Detect which cell encompasses the target text, then output its [X, Y] center coordinate. 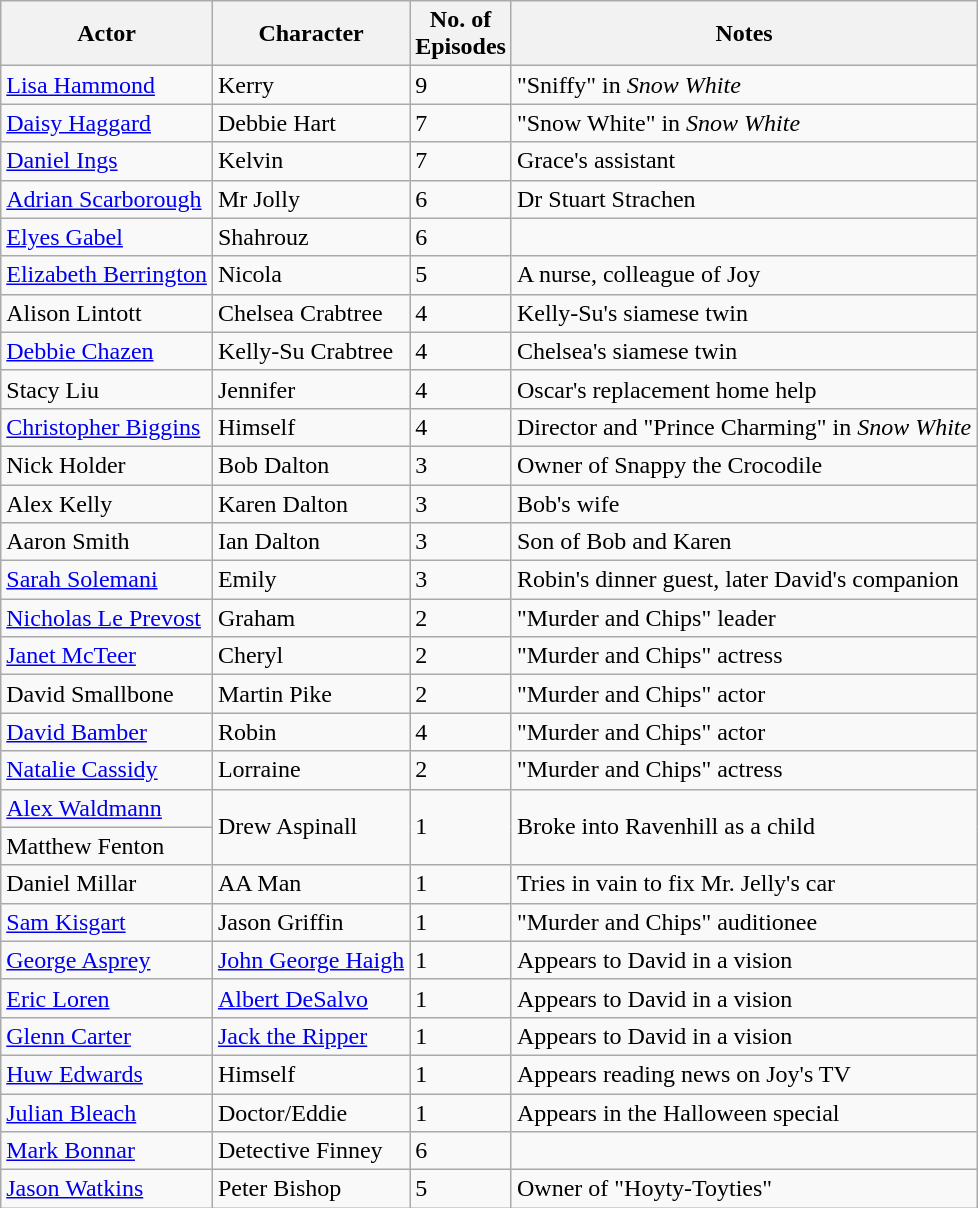
Alex Waldmann [107, 808]
Aaron Smith [107, 542]
Mr Jolly [310, 199]
Debbie Hart [310, 123]
Kelvin [310, 161]
A nurse, colleague of Joy [744, 275]
Grace's assistant [744, 161]
Drew Aspinall [310, 827]
David Smallbone [107, 694]
Natalie Cassidy [107, 770]
Eric Loren [107, 998]
Broke into Ravenhill as a child [744, 827]
Ian Dalton [310, 542]
"Murder and Chips" auditionee [744, 922]
Robin [310, 732]
Kelly-Su's siamese twin [744, 313]
Graham [310, 618]
Oscar's replacement home help [744, 389]
Daniel Ings [107, 161]
George Asprey [107, 960]
"Murder and Chips" leader [744, 618]
Daniel Millar [107, 884]
Character [310, 34]
Kerry [310, 85]
Chelsea Crabtree [310, 313]
9 [461, 85]
"Snow White" in Snow White [744, 123]
Mark Bonnar [107, 1151]
Nicholas Le Prevost [107, 618]
Debbie Chazen [107, 351]
Jason Watkins [107, 1189]
Martin Pike [310, 694]
Karen Dalton [310, 503]
Jennifer [310, 389]
Robin's dinner guest, later David's companion [744, 580]
Matthew Fenton [107, 846]
Jack the Ripper [310, 1036]
Director and "Prince Charming" in Snow White [744, 427]
Kelly-Su Crabtree [310, 351]
Nicola [310, 275]
Lorraine [310, 770]
Glenn Carter [107, 1036]
Albert DeSalvo [310, 998]
Stacy Liu [107, 389]
Emily [310, 580]
Appears in the Halloween special [744, 1113]
Sarah Solemani [107, 580]
Tries in vain to fix Mr. Jelly's car [744, 884]
Dr Stuart Strachen [744, 199]
Cheryl [310, 656]
Shahrouz [310, 237]
Jason Griffin [310, 922]
AA Man [310, 884]
"Sniffy" in Snow White [744, 85]
Detective Finney [310, 1151]
Appears reading news on Joy's TV [744, 1074]
Owner of Snappy the Crocodile [744, 465]
Julian Bleach [107, 1113]
Janet McTeer [107, 656]
Notes [744, 34]
Sam Kisgart [107, 922]
Lisa Hammond [107, 85]
David Bamber [107, 732]
Christopher Biggins [107, 427]
Alex Kelly [107, 503]
Nick Holder [107, 465]
Actor [107, 34]
Elyes Gabel [107, 237]
Adrian Scarborough [107, 199]
No. ofEpisodes [461, 34]
John George Haigh [310, 960]
Bob's wife [744, 503]
Son of Bob and Karen [744, 542]
Daisy Haggard [107, 123]
Owner of "Hoyty-Toyties" [744, 1189]
Peter Bishop [310, 1189]
Alison Lintott [107, 313]
Bob Dalton [310, 465]
Huw Edwards [107, 1074]
Elizabeth Berrington [107, 275]
Chelsea's siamese twin [744, 351]
Doctor/Eddie [310, 1113]
